Identify which cell holds the provided text, then report its [X, Y] central coordinate. 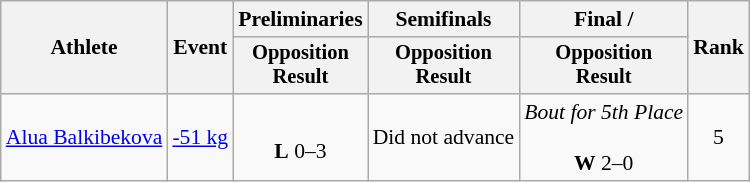
Athlete [84, 48]
Bout for 5th PlaceW 2–0 [604, 138]
Semifinals [444, 19]
5 [718, 138]
Did not advance [444, 138]
Preliminaries [300, 19]
L 0–3 [300, 138]
-51 kg [200, 138]
Alua Balkibekova [84, 138]
Final / [604, 19]
Event [200, 48]
Rank [718, 48]
